Pinpoint the cell where the given text exists, returning its (x, y) midpoint coordinate. 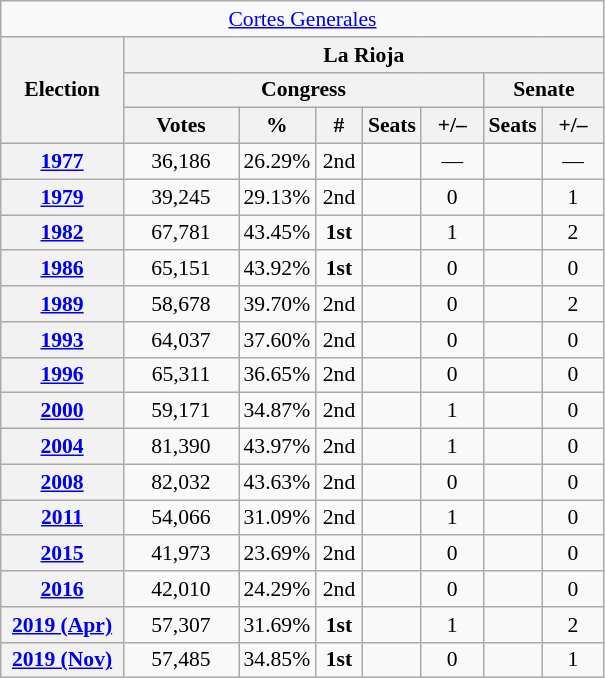
Cortes Generales (303, 19)
57,485 (180, 660)
31.69% (276, 625)
2000 (62, 411)
1979 (62, 197)
2015 (62, 554)
Congress (303, 90)
29.13% (276, 197)
1986 (62, 269)
65,151 (180, 269)
1996 (62, 375)
82,032 (180, 482)
57,307 (180, 625)
37.60% (276, 340)
Senate (544, 90)
43.45% (276, 233)
36,186 (180, 162)
67,781 (180, 233)
Election (62, 90)
43.92% (276, 269)
% (276, 126)
43.63% (276, 482)
54,066 (180, 518)
34.85% (276, 660)
36.65% (276, 375)
64,037 (180, 340)
1977 (62, 162)
24.29% (276, 589)
2019 (Nov) (62, 660)
41,973 (180, 554)
23.69% (276, 554)
1982 (62, 233)
59,171 (180, 411)
1989 (62, 304)
2011 (62, 518)
43.97% (276, 447)
39.70% (276, 304)
26.29% (276, 162)
2004 (62, 447)
58,678 (180, 304)
39,245 (180, 197)
2019 (Apr) (62, 625)
34.87% (276, 411)
2016 (62, 589)
31.09% (276, 518)
Votes (180, 126)
2008 (62, 482)
1993 (62, 340)
La Rioja (364, 55)
65,311 (180, 375)
42,010 (180, 589)
81,390 (180, 447)
# (339, 126)
